Provide the [X, Y] coordinate of the cell's center where the given text is located.  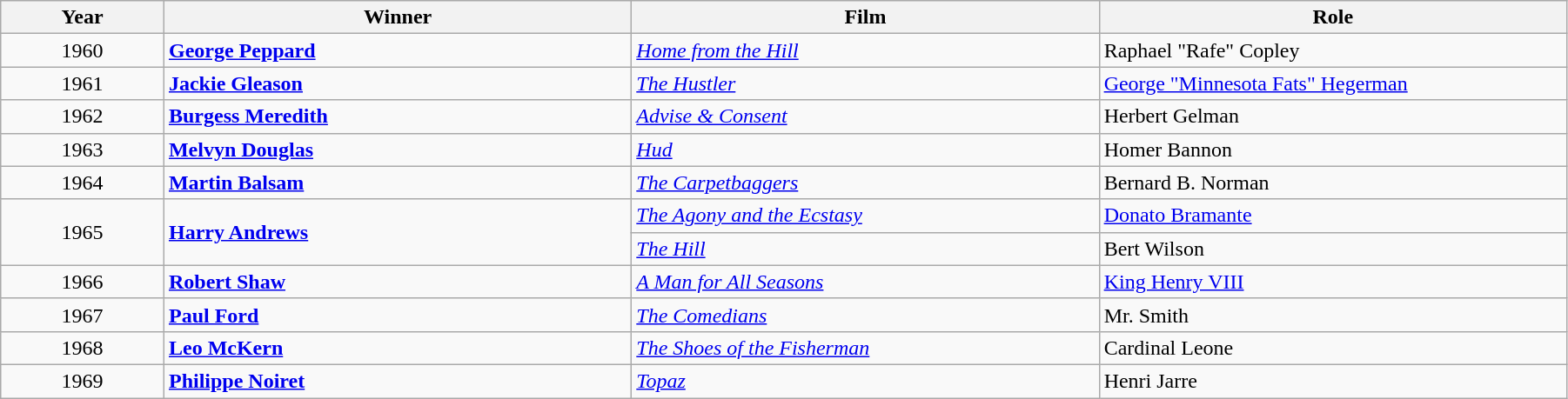
Burgess Meredith [397, 116]
Year [83, 17]
Martin Balsam [397, 183]
1962 [83, 116]
George Peppard [397, 50]
Bernard B. Norman [1333, 183]
1965 [83, 232]
Home from the Hill [865, 50]
1964 [83, 183]
Winner [397, 17]
Raphael "Rafe" Copley [1333, 50]
Advise & Consent [865, 116]
Philippe Noiret [397, 381]
Herbert Gelman [1333, 116]
A Man for All Seasons [865, 282]
George "Minnesota Fats" Hegerman [1333, 83]
Bert Wilson [1333, 249]
King Henry VIII [1333, 282]
Harry Andrews [397, 232]
1968 [83, 348]
1969 [83, 381]
The Hill [865, 249]
Homer Bannon [1333, 150]
The Shoes of the Fisherman [865, 348]
1966 [83, 282]
1967 [83, 315]
Melvyn Douglas [397, 150]
1963 [83, 150]
The Comedians [865, 315]
The Agony and the Ecstasy [865, 216]
The Hustler [865, 83]
Role [1333, 17]
Hud [865, 150]
Jackie Gleason [397, 83]
1961 [83, 83]
Cardinal Leone [1333, 348]
Topaz [865, 381]
Film [865, 17]
Leo McKern [397, 348]
The Carpetbaggers [865, 183]
1960 [83, 50]
Paul Ford [397, 315]
Robert Shaw [397, 282]
Henri Jarre [1333, 381]
Donato Bramante [1333, 216]
Mr. Smith [1333, 315]
